Scan for the cell matching the given text and deliver its (X, Y) coordinate at center. 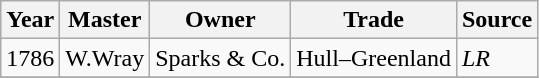
Owner (220, 20)
Master (105, 20)
LR (496, 58)
Year (30, 20)
W.Wray (105, 58)
Trade (374, 20)
1786 (30, 58)
Hull–Greenland (374, 58)
Source (496, 20)
Sparks & Co. (220, 58)
